Search for the cell housing the specified text and yield its (x, y) center coordinate. 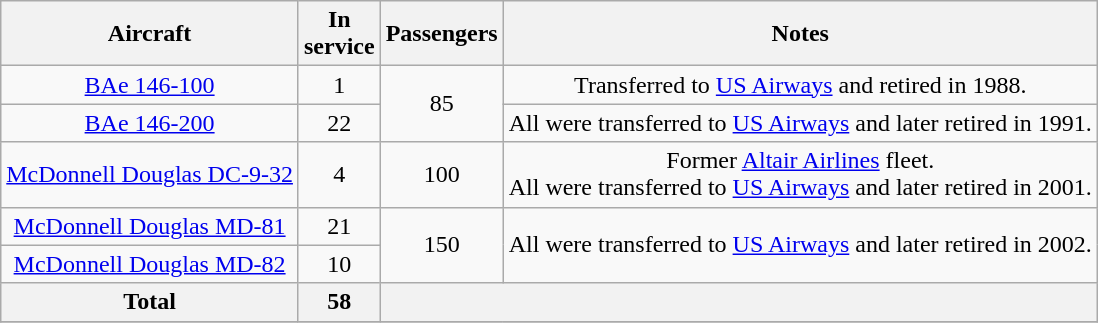
150 (442, 245)
Aircraft (150, 34)
Former Altair Airlines fleet.All were transferred to US Airways and later retired in 2001. (800, 174)
All were transferred to US Airways and later retired in 1991. (800, 123)
85 (442, 104)
4 (339, 174)
BAe 146-100 (150, 85)
10 (339, 264)
Transferred to US Airways and retired in 1988. (800, 85)
58 (339, 302)
Passengers (442, 34)
1 (339, 85)
Total (150, 302)
McDonnell Douglas MD-82 (150, 264)
100 (442, 174)
McDonnell Douglas MD-81 (150, 226)
21 (339, 226)
BAe 146-200 (150, 123)
Notes (800, 34)
All were transferred to US Airways and later retired in 2002. (800, 245)
Inservice (339, 34)
McDonnell Douglas DC-9-32 (150, 174)
22 (339, 123)
